Scan for the cell matching the given text and deliver its (x, y) coordinate at center. 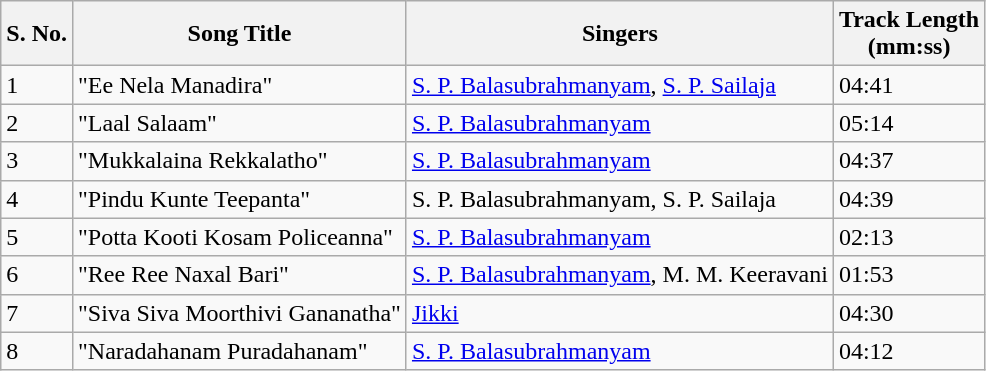
04:41 (908, 85)
"Pindu Kunte Teepanta" (239, 199)
Song Title (239, 34)
3 (37, 161)
01:53 (908, 275)
"Potta Kooti Kosam Policeanna" (239, 237)
Jikki (620, 313)
04:39 (908, 199)
04:12 (908, 351)
"Mukkalaina Rekkalatho" (239, 161)
S. P. Balasubrahmanyam, M. M. Keeravani (620, 275)
"Siva Siva Moorthivi Gananatha" (239, 313)
04:30 (908, 313)
02:13 (908, 237)
6 (37, 275)
2 (37, 123)
S. No. (37, 34)
Singers (620, 34)
04:37 (908, 161)
4 (37, 199)
1 (37, 85)
"Ree Ree Naxal Bari" (239, 275)
05:14 (908, 123)
Track Length(mm:ss) (908, 34)
8 (37, 351)
"Naradahanam Puradahanam" (239, 351)
"Ee Nela Manadira" (239, 85)
7 (37, 313)
"Laal Salaam" (239, 123)
5 (37, 237)
